Output the (x, y) coordinate of the center of the cell containing the given text.  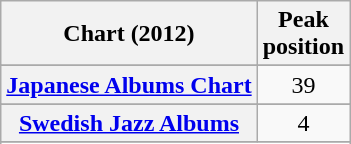
Japanese Albums Chart (129, 85)
39 (303, 85)
4 (303, 123)
Swedish Jazz Albums (129, 123)
Peakposition (303, 34)
Chart (2012) (129, 34)
